From the cell containing the given text, extract its center point as (x, y) coordinate. 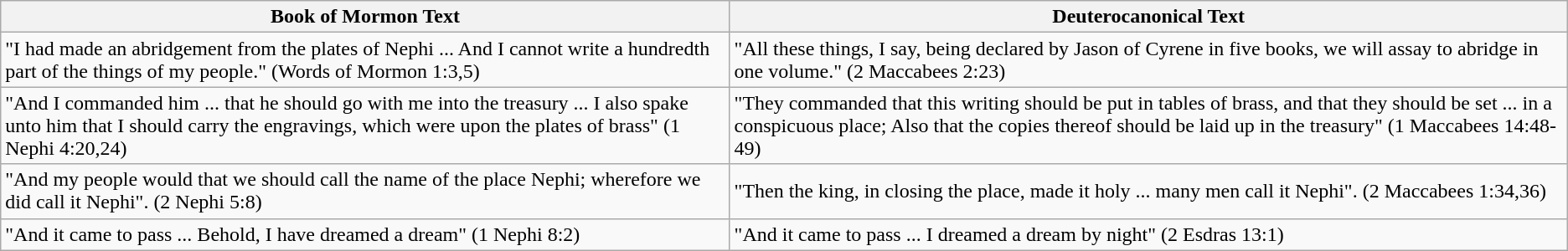
Book of Mormon Text (365, 17)
Deuterocanonical Text (1148, 17)
"All these things, I say, being declared by Jason of Cyrene in five books, we will assay to abridge in one volume." (2 Maccabees 2:23) (1148, 60)
"And it came to pass ... I dreamed a dream by night" (2 Esdras 13:1) (1148, 234)
"And my people would that we should call the name of the place Nephi; wherefore we did call it Nephi". (2 Nephi 5:8) (365, 191)
"And it came to pass ... Behold, I have dreamed a dream" (1 Nephi 8:2) (365, 234)
"Then the king, in closing the place, made it holy ... many men call it Nephi". (2 Maccabees 1:34,36) (1148, 191)
"I had made an abridgement from the plates of Nephi ... And I cannot write a hundredth part of the things of my people." (Words of Mormon 1:3,5) (365, 60)
